Find where the given text appears and provide that cell's center as (x, y) coordinate. 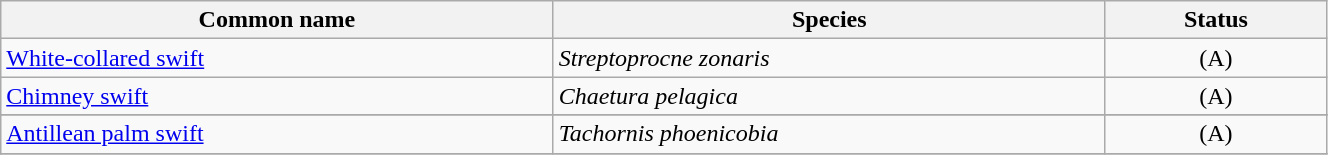
Status (1216, 20)
Antillean palm swift (277, 134)
White-collared swift (277, 58)
Streptoprocne zonaris (829, 58)
Tachornis phoenicobia (829, 134)
Chimney swift (277, 96)
Chaetura pelagica (829, 96)
Common name (277, 20)
Species (829, 20)
